From the cell containing the given text, extract its center point as [x, y] coordinate. 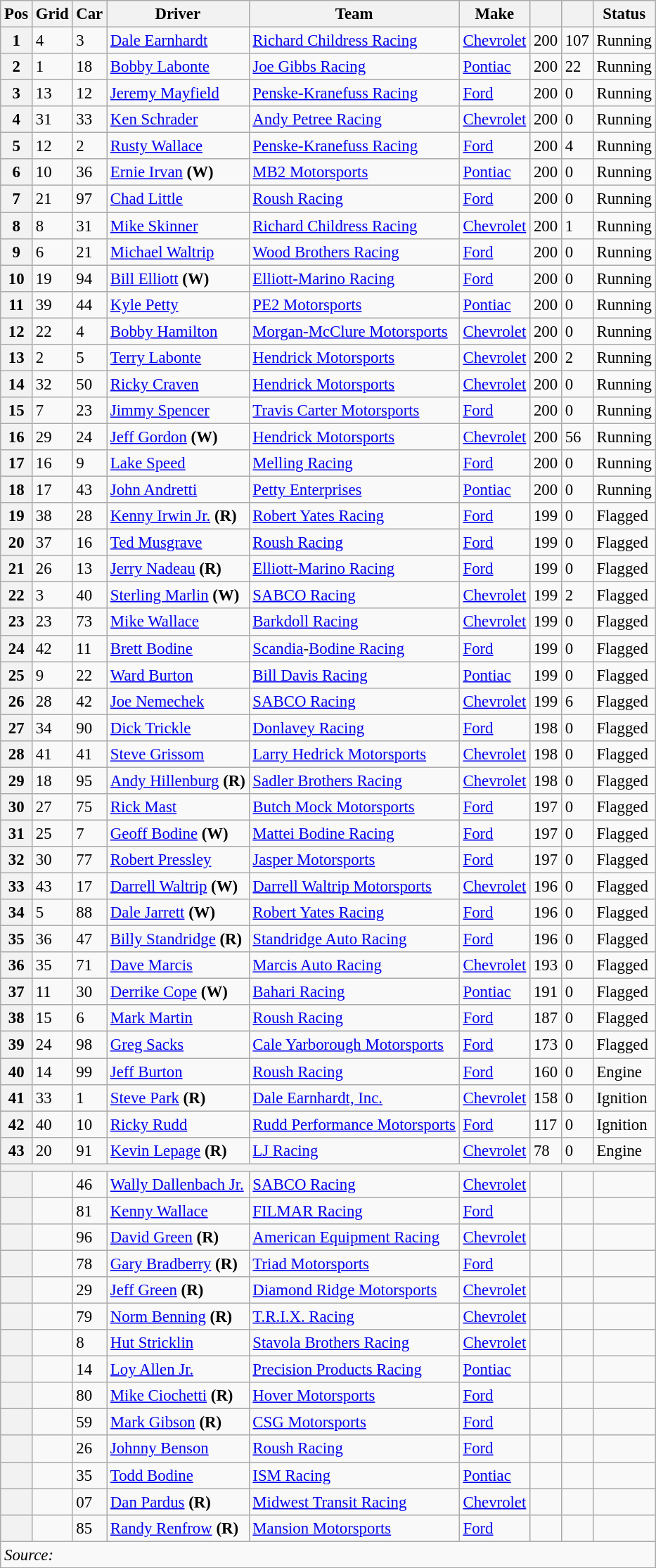
71 [90, 965]
T.R.I.X. Racing [354, 1317]
158 [546, 1098]
50 [90, 384]
Terry Labonte [179, 358]
94 [90, 278]
Source: [328, 1555]
Jeff Gordon (W) [179, 437]
Bobby Labonte [179, 67]
187 [546, 1019]
Bahari Racing [354, 992]
Kenny Wallace [179, 1211]
Stavola Brothers Racing [354, 1343]
95 [90, 780]
Bill Davis Racing [354, 675]
Todd Bodine [179, 1475]
Chad Little [179, 199]
Pos [17, 14]
44 [90, 304]
Kenny Irwin Jr. (R) [179, 516]
Morgan-McClure Motorsports [354, 331]
Midwest Transit Racing [354, 1502]
Wally Dallenbach Jr. [179, 1185]
Mark Martin [179, 1019]
160 [546, 1072]
FILMAR Racing [354, 1211]
PE2 Motorsports [354, 304]
Joe Nemechek [179, 701]
Team [354, 14]
Michael Waltrip [179, 252]
Rusty Wallace [179, 146]
Robert Pressley [179, 860]
73 [90, 622]
Ernie Irvan (W) [179, 172]
85 [90, 1528]
Bobby Hamilton [179, 331]
Donlavey Racing [354, 728]
Hover Motorsports [354, 1396]
Loy Allen Jr. [179, 1370]
Rudd Performance Motorsports [354, 1124]
Dick Trickle [179, 728]
Sadler Brothers Racing [354, 780]
59 [90, 1422]
Andy Hillenburg (R) [179, 780]
Gary Bradberry (R) [179, 1264]
75 [90, 807]
Johnny Benson [179, 1449]
Ricky Rudd [179, 1124]
Dan Pardus (R) [179, 1502]
Jeff Green (R) [179, 1290]
Billy Standridge (R) [179, 939]
Butch Mock Motorsports [354, 807]
LJ Racing [354, 1150]
Travis Carter Motorsports [354, 411]
91 [90, 1150]
Driver [179, 14]
Barkdoll Racing [354, 622]
46 [90, 1185]
MB2 Motorsports [354, 172]
Darrell Waltrip Motorsports [354, 887]
Ken Schrader [179, 120]
98 [90, 1045]
191 [546, 992]
Mike Skinner [179, 226]
ISM Racing [354, 1475]
Dave Marcis [179, 965]
Dale Jarrett (W) [179, 913]
88 [90, 913]
Dale Earnhardt [179, 41]
Wood Brothers Racing [354, 252]
Jeff Burton [179, 1072]
77 [90, 860]
80 [90, 1396]
Joe Gibbs Racing [354, 67]
American Equipment Racing [354, 1238]
107 [577, 41]
Mike Wallace [179, 622]
Larry Hedrick Motorsports [354, 754]
Diamond Ridge Motorsports [354, 1290]
Norm Benning (R) [179, 1317]
96 [90, 1238]
Mattei Bodine Racing [354, 833]
Triad Motorsports [354, 1264]
Ricky Craven [179, 384]
Dale Earnhardt, Inc. [354, 1098]
Steve Grissom [179, 754]
Sterling Marlin (W) [179, 596]
Grid [52, 14]
Scandia-Bodine Racing [354, 648]
CSG Motorsports [354, 1422]
Cale Yarborough Motorsports [354, 1045]
Bill Elliott (W) [179, 278]
Derrike Cope (W) [179, 992]
79 [90, 1317]
Rick Mast [179, 807]
Jeremy Mayfield [179, 94]
Mark Gibson (R) [179, 1422]
Hut Stricklin [179, 1343]
173 [546, 1045]
Mike Ciochetti (R) [179, 1396]
Car [90, 14]
193 [546, 965]
90 [90, 728]
Randy Renfrow (R) [179, 1528]
07 [90, 1502]
Greg Sacks [179, 1045]
117 [546, 1124]
Steve Park (R) [179, 1098]
John Andretti [179, 490]
Status [624, 14]
Lake Speed [179, 463]
Petty Enterprises [354, 490]
Make [494, 14]
Ward Burton [179, 675]
Jerry Nadeau (R) [179, 569]
Ted Musgrave [179, 543]
47 [90, 939]
Andy Petree Racing [354, 120]
Darrell Waltrip (W) [179, 887]
Precision Products Racing [354, 1370]
Melling Racing [354, 463]
Jimmy Spencer [179, 411]
Mansion Motorsports [354, 1528]
97 [90, 199]
Kyle Petty [179, 304]
81 [90, 1211]
Geoff Bodine (W) [179, 833]
99 [90, 1072]
56 [577, 437]
Standridge Auto Racing [354, 939]
Kevin Lepage (R) [179, 1150]
Jasper Motorsports [354, 860]
Brett Bodine [179, 648]
David Green (R) [179, 1238]
Marcis Auto Racing [354, 965]
